Locate the cell with the specified text and output its (X, Y) center coordinate. 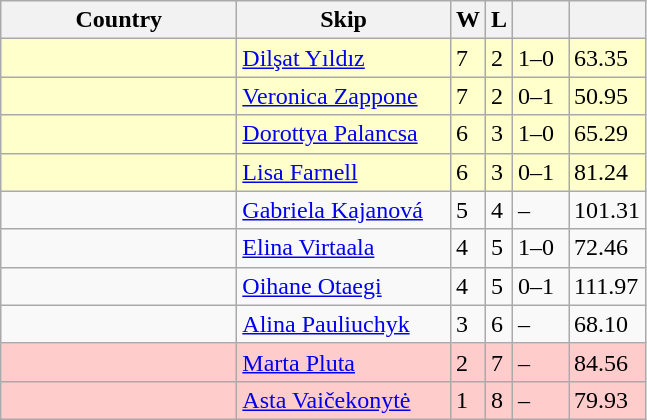
1 (468, 400)
Skip (344, 20)
Country (119, 20)
79.93 (608, 400)
63.35 (608, 58)
L (498, 20)
Elina Virtaala (344, 248)
Veronica Zappone (344, 96)
Asta Vaičekonytė (344, 400)
Dorottya Palancsa (344, 134)
Oihane Otaegi (344, 286)
8 (498, 400)
68.10 (608, 324)
Gabriela Kajanová (344, 210)
84.56 (608, 362)
81.24 (608, 172)
Alina Pauliuchyk (344, 324)
111.97 (608, 286)
W (468, 20)
Marta Pluta (344, 362)
65.29 (608, 134)
72.46 (608, 248)
101.31 (608, 210)
50.95 (608, 96)
Lisa Farnell (344, 172)
Dilşat Yıldız (344, 58)
